Locate the cell with the specified text and output its (X, Y) center coordinate. 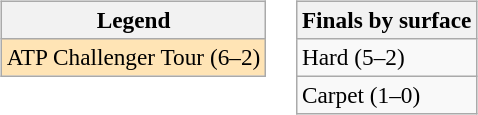
ATP Challenger Tour (6–2) (133, 57)
Finals by surface (387, 20)
Legend (133, 20)
Hard (5–2) (387, 57)
Carpet (1–0) (387, 95)
